Locate the cell with the specified text and output its [x, y] center coordinate. 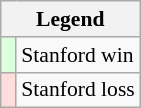
Stanford win [78, 55]
Stanford loss [78, 90]
Legend [70, 19]
